Capture the cell that displays the provided text and extract its (X, Y) central coordinate. 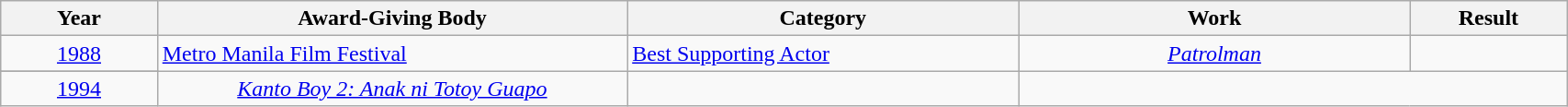
1988 (79, 53)
Kanto Boy 2: Anak ni Totoy Guapo (391, 89)
Metro Manila Film Festival (391, 53)
Result (1488, 18)
Year (79, 18)
Award-Giving Body (391, 18)
Category (823, 18)
Patrolman (1214, 53)
Best Supporting Actor (823, 53)
Work (1214, 18)
1994 (79, 89)
